Provide the (x, y) coordinate of the cell's center where the given text is located.  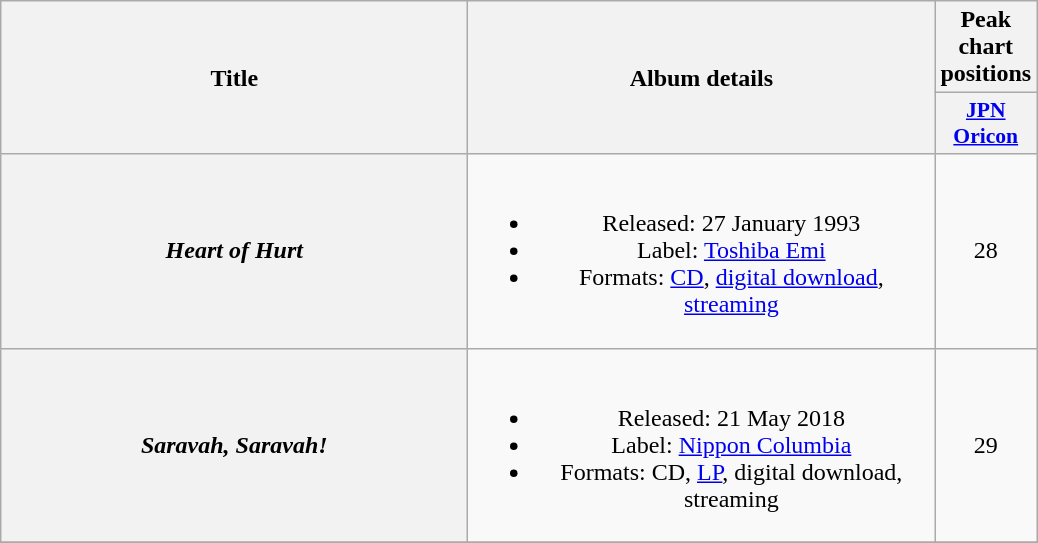
Released: 27 January 1993Label: Toshiba EmiFormats: CD, digital download, streaming (702, 251)
Title (234, 78)
JPNOricon (986, 124)
29 (986, 445)
Saravah, Saravah! (234, 445)
Peak chart positions (986, 47)
Album details (702, 78)
28 (986, 251)
Released: 21 May 2018Label: Nippon ColumbiaFormats: CD, LP, digital download, streaming (702, 445)
Heart of Hurt (234, 251)
